Return (x, y) of the center of cell containing provided text 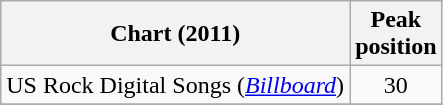
Chart (2011) (176, 34)
Peakposition (396, 34)
US Rock Digital Songs (Billboard) (176, 85)
30 (396, 85)
